Scan for the cell matching the given text and deliver its [x, y] coordinate at center. 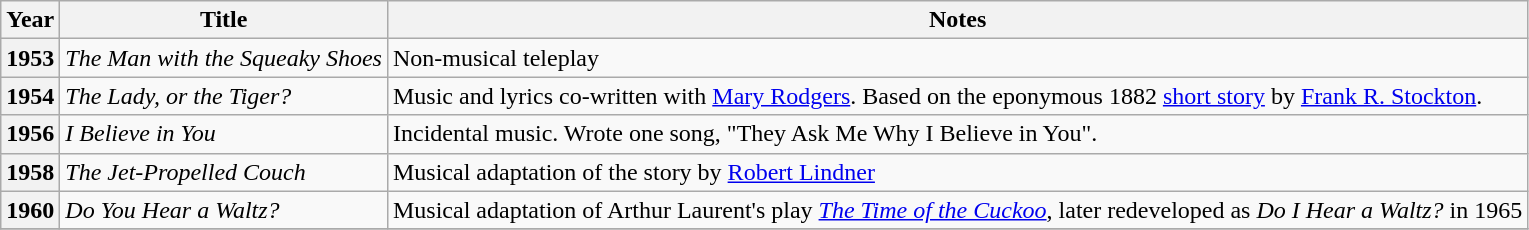
Musical adaptation of Arthur Laurent's play The Time of the Cuckoo, later redeveloped as Do I Hear a Waltz? in 1965 [957, 210]
Incidental music. Wrote one song, "They Ask Me Why I Believe in You". [957, 134]
1960 [30, 210]
Musical adaptation of the story by Robert Lindner [957, 172]
1958 [30, 172]
1956 [30, 134]
Non-musical teleplay [957, 58]
The Jet-Propelled Couch [224, 172]
Notes [957, 20]
I Believe in You [224, 134]
The Man with the Squeaky Shoes [224, 58]
1954 [30, 96]
Music and lyrics co-written with Mary Rodgers. Based on the eponymous 1882 short story by Frank R. Stockton. [957, 96]
The Lady, or the Tiger? [224, 96]
1953 [30, 58]
Year [30, 20]
Do You Hear a Waltz? [224, 210]
Title [224, 20]
